For the text-containing cell, return its midpoint in [x, y] coordinate format. 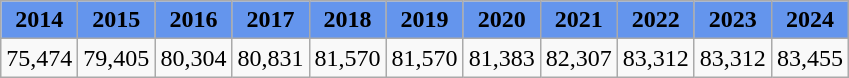
81,383 [502, 58]
2016 [194, 20]
2021 [578, 20]
2017 [270, 20]
82,307 [578, 58]
2020 [502, 20]
2024 [810, 20]
2015 [116, 20]
83,455 [810, 58]
80,304 [194, 58]
2019 [424, 20]
79,405 [116, 58]
75,474 [40, 58]
2023 [732, 20]
2018 [348, 20]
2022 [656, 20]
2014 [40, 20]
80,831 [270, 58]
